Locate the cell with the specified text and output its (x, y) center coordinate. 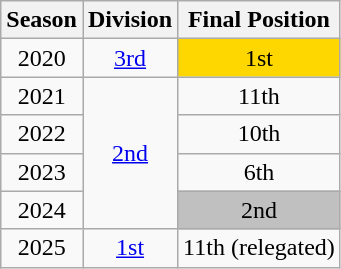
2021 (42, 96)
2022 (42, 134)
3rd (130, 58)
2023 (42, 172)
6th (260, 172)
Division (130, 20)
11th (260, 96)
11th (relegated) (260, 248)
2025 (42, 248)
Season (42, 20)
2024 (42, 210)
10th (260, 134)
Final Position (260, 20)
2020 (42, 58)
